Capture the cell that displays the provided text and extract its (X, Y) central coordinate. 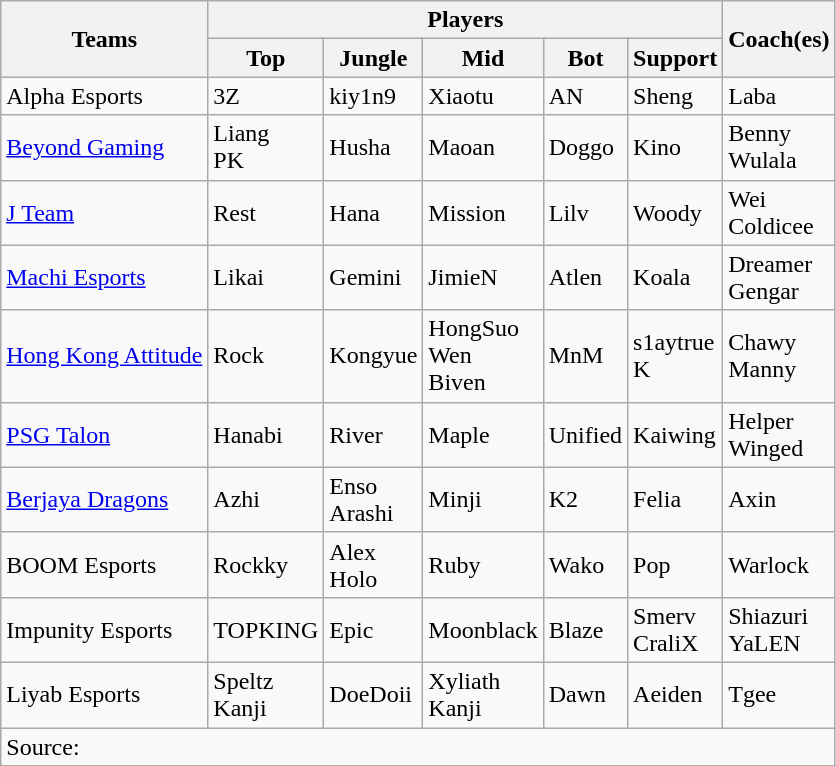
Hana (374, 212)
Speltz Kanji (266, 694)
JimieN (483, 278)
River (374, 434)
Source: (418, 747)
Machi Esports (104, 278)
Bot (585, 58)
Pop (676, 564)
Xiaotu (483, 96)
HongSuo Wen Biven (483, 356)
K2 (585, 500)
Liang PK (266, 148)
Players (466, 20)
Shiazuri YaLEN (779, 630)
Alex Holo (374, 564)
Gemini (374, 278)
Mid (483, 58)
Doggo (585, 148)
Tgee (779, 694)
DoeDoii (374, 694)
Dreamer Gengar (779, 278)
Ruby (483, 564)
Impunity Esports (104, 630)
Enso Arashi (374, 500)
Kino (676, 148)
Sheng (676, 96)
Benny Wulala (779, 148)
Likai (266, 278)
Atlen (585, 278)
Rest (266, 212)
Laba (779, 96)
Liyab Esports (104, 694)
Rock (266, 356)
Unified (585, 434)
Kongyue (374, 356)
Rockky (266, 564)
Smerv CraliX (676, 630)
Koala (676, 278)
Epic (374, 630)
Hanabi (266, 434)
Wei Coldicee (779, 212)
Axin (779, 500)
Chawy Manny (779, 356)
BOOM Esports (104, 564)
Xyliath Kanji (483, 694)
Dawn (585, 694)
Helper Winged (779, 434)
Wako (585, 564)
TOPKING (266, 630)
Blaze (585, 630)
Warlock (779, 564)
Teams (104, 39)
Lilv (585, 212)
PSG Talon (104, 434)
J Team (104, 212)
MnM (585, 356)
Jungle (374, 58)
AN (585, 96)
Support (676, 58)
3Z (266, 96)
Azhi (266, 500)
Woody (676, 212)
Aeiden (676, 694)
kiy1n9 (374, 96)
Maple (483, 434)
Mission (483, 212)
Hong Kong Attitude (104, 356)
Moonblack (483, 630)
Coach(es) (779, 39)
s1aytrue K (676, 356)
Top (266, 58)
Berjaya Dragons (104, 500)
Beyond Gaming (104, 148)
Husha (374, 148)
Kaiwing (676, 434)
Maoan (483, 148)
Felia (676, 500)
Minji (483, 500)
Alpha Esports (104, 96)
